Determine the (x, y) coordinate at the center of the cell enclosing the given text.  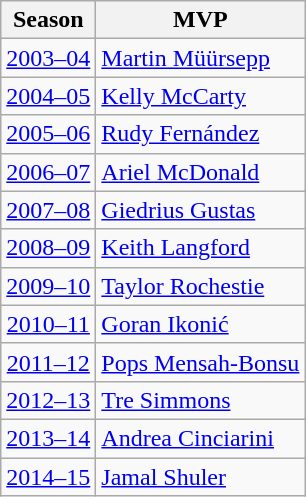
2004–05 (48, 96)
Pops Mensah-Bonsu (200, 362)
Andrea Cinciarini (200, 438)
2008–09 (48, 248)
MVP (200, 20)
Rudy Fernández (200, 134)
2009–10 (48, 286)
2011–12 (48, 362)
2003–04 (48, 58)
Season (48, 20)
2007–08 (48, 210)
Giedrius Gustas (200, 210)
2005–06 (48, 134)
Goran Ikonić (200, 324)
2010–11 (48, 324)
Keith Langford (200, 248)
Jamal Shuler (200, 477)
2012–13 (48, 400)
Ariel McDonald (200, 172)
2014–15 (48, 477)
Kelly McCarty (200, 96)
Martin Müürsepp (200, 58)
2006–07 (48, 172)
Tre Simmons (200, 400)
Taylor Rochestie (200, 286)
2013–14 (48, 438)
